Locate the cell with the specified text and output its [X, Y] center coordinate. 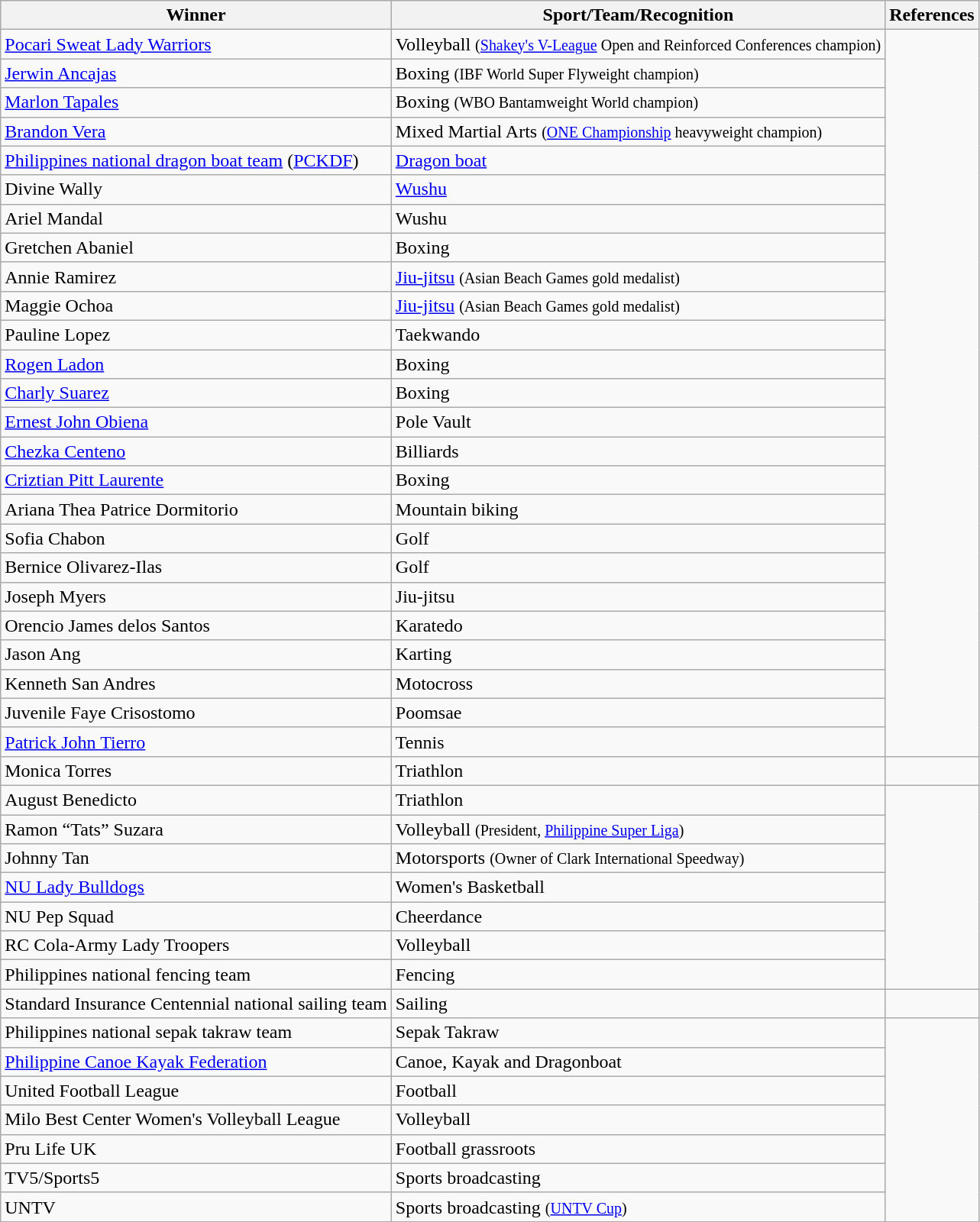
Ariana Thea Patrice Dormitorio [196, 509]
Gretchen Abaniel [196, 247]
Brandon Vera [196, 131]
Sports broadcasting (UNTV Cup) [638, 1207]
August Benedicto [196, 800]
Billiards [638, 451]
Pole Vault [638, 422]
Karting [638, 655]
Volleyball (President, Philippine Super Liga) [638, 829]
Milo Best Center Women's Volleyball League [196, 1120]
Volleyball (Shakey's V-League Open and Reinforced Conferences champion) [638, 44]
United Football League [196, 1091]
Philippines national fencing team [196, 975]
Sport/Team/Recognition [638, 15]
References [932, 15]
Maggie Ochoa [196, 305]
Sofia Chabon [196, 538]
Bernice Olivarez-Ilas [196, 567]
Johnny Tan [196, 858]
Jiu-jitsu [638, 596]
Winner [196, 15]
Sepak Takraw [638, 1033]
Sports broadcasting [638, 1178]
NU Pep Squad [196, 916]
Pru Life UK [196, 1149]
Boxing (WBO Bantamweight World champion) [638, 102]
UNTV [196, 1207]
Chezka Centeno [196, 451]
Juvenile Faye Crisostomo [196, 713]
Football [638, 1091]
Football grassroots [638, 1149]
Joseph Myers [196, 596]
Dragon boat [638, 160]
TV5/Sports5 [196, 1178]
Ariel Mandal [196, 218]
Divine Wally [196, 189]
Women's Basketball [638, 887]
RC Cola-Army Lady Troopers [196, 946]
Philippine Canoe Kayak Federation [196, 1062]
Cheerdance [638, 916]
Rogen Ladon [196, 364]
Marlon Tapales [196, 102]
Motocross [638, 684]
Criztian Pitt Laurente [196, 480]
Philippines national sepak takraw team [196, 1033]
Ramon “Tats” Suzara [196, 829]
Standard Insurance Centennial national sailing team [196, 1004]
Ernest John Obiena [196, 422]
Karatedo [638, 626]
Tennis [638, 742]
NU Lady Bulldogs [196, 887]
Pauline Lopez [196, 335]
Sailing [638, 1004]
Charly Suarez [196, 393]
Philippines national dragon boat team (PCKDF) [196, 160]
Boxing (IBF World Super Flyweight champion) [638, 73]
Pocari Sweat Lady Warriors [196, 44]
Poomsae [638, 713]
Motorsports (Owner of Clark International Speedway) [638, 858]
Patrick John Tierro [196, 742]
Jason Ang [196, 655]
Canoe, Kayak and Dragonboat [638, 1062]
Mountain biking [638, 509]
Kenneth San Andres [196, 684]
Mixed Martial Arts (ONE Championship heavyweight champion) [638, 131]
Fencing [638, 975]
Monica Torres [196, 771]
Orencio James delos Santos [196, 626]
Annie Ramirez [196, 276]
Taekwando [638, 335]
Jerwin Ancajas [196, 73]
